Identify which cell holds the provided text, then report its (x, y) central coordinate. 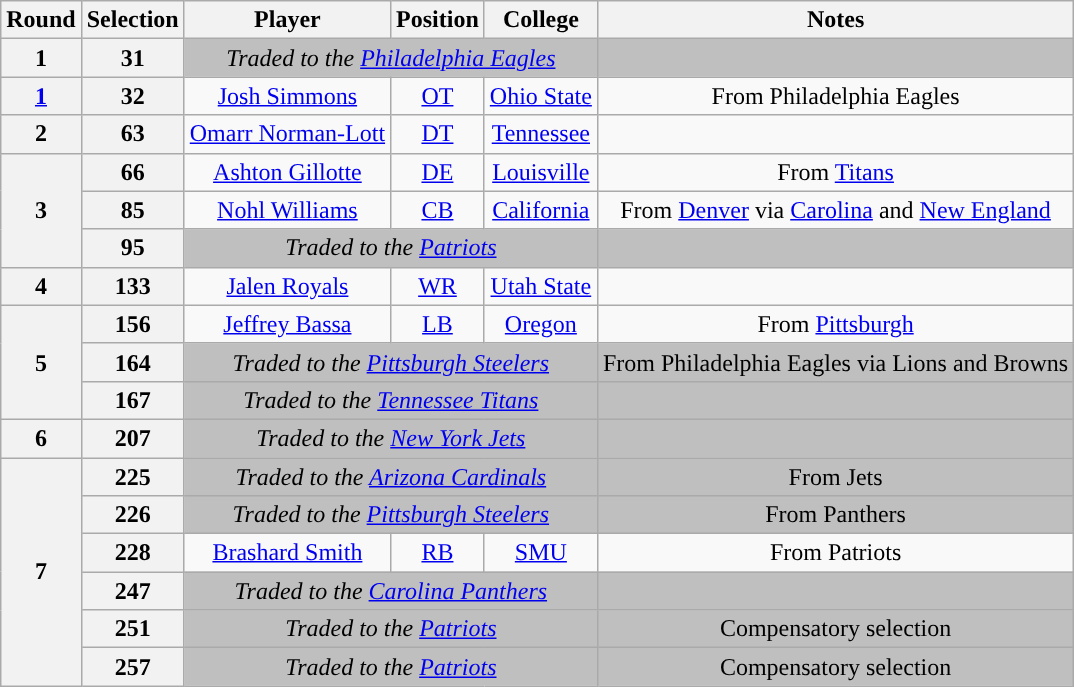
63 (132, 134)
4 (41, 286)
Round (41, 20)
College (540, 20)
From Pittsburgh (835, 324)
RB (438, 553)
Traded to the Tennessee Titans (390, 400)
From Jets (835, 477)
DE (438, 172)
2 (41, 134)
Brashard Smith (287, 553)
247 (132, 591)
228 (132, 553)
Jeffrey Bassa (287, 324)
Oregon (540, 324)
SMU (540, 553)
164 (132, 362)
Traded to the Carolina Panthers (390, 591)
85 (132, 210)
31 (132, 58)
133 (132, 286)
CB (438, 210)
95 (132, 248)
Nohl Williams (287, 210)
California (540, 210)
156 (132, 324)
225 (132, 477)
Player (287, 20)
3 (41, 210)
From Panthers (835, 515)
Josh Simmons (287, 96)
From Titans (835, 172)
From Philadelphia Eagles via Lions and Browns (835, 362)
Traded to the New York Jets (390, 438)
Utah State (540, 286)
6 (41, 438)
207 (132, 438)
257 (132, 667)
Selection (132, 20)
Traded to the Philadelphia Eagles (390, 58)
7 (41, 572)
WR (438, 286)
5 (41, 362)
Position (438, 20)
From Denver via Carolina and New England (835, 210)
226 (132, 515)
LB (438, 324)
Louisville (540, 172)
OT (438, 96)
Notes (835, 20)
32 (132, 96)
Omarr Norman-Lott (287, 134)
Traded to the Arizona Cardinals (390, 477)
Ashton Gillotte (287, 172)
Jalen Royals (287, 286)
251 (132, 629)
167 (132, 400)
66 (132, 172)
Tennessee (540, 134)
From Patriots (835, 553)
DT (438, 134)
From Philadelphia Eagles (835, 96)
Ohio State (540, 96)
